Return [X, Y] of the center of cell containing provided text 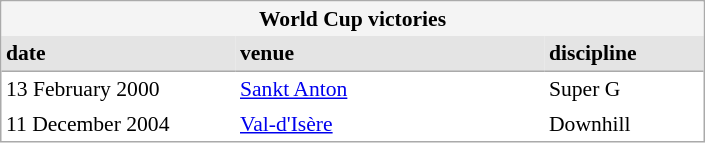
Super G [624, 89]
Val-d'Isère [390, 123]
Downhill [624, 123]
discipline [624, 54]
13 February 2000 [119, 89]
11 December 2004 [119, 123]
date [119, 54]
World Cup victories [353, 19]
venue [390, 54]
Sankt Anton [390, 89]
